Capture the cell that displays the provided text and extract its [X, Y] central coordinate. 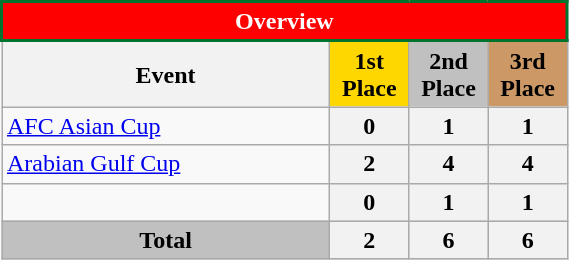
1st Place [370, 74]
AFC Asian Cup [166, 126]
Event [166, 74]
3rd Place [528, 74]
2nd Place [448, 74]
Arabian Gulf Cup [166, 164]
Total [166, 240]
Overview [285, 22]
